For the text-containing cell, return its midpoint in (X, Y) coordinate format. 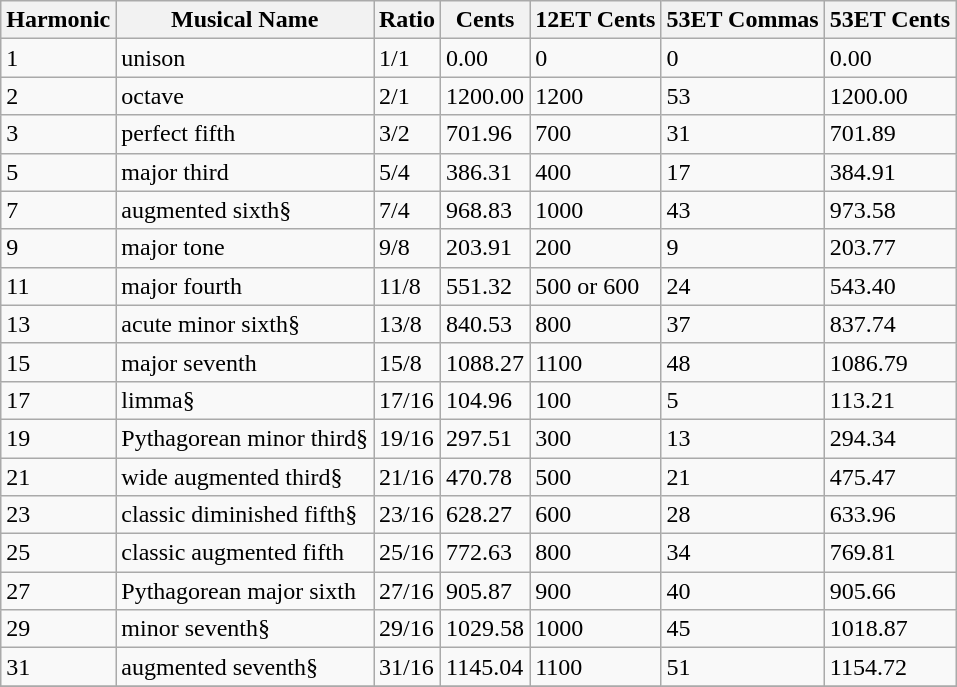
25 (58, 553)
600 (596, 515)
acute minor sixth§ (245, 324)
19 (58, 438)
classic augmented fifth (245, 553)
837.74 (890, 324)
28 (742, 515)
15 (58, 362)
34 (742, 553)
19/16 (408, 438)
400 (596, 172)
15/8 (408, 362)
1018.87 (890, 629)
200 (596, 248)
905.66 (890, 591)
augmented seventh§ (245, 667)
1088.27 (486, 362)
100 (596, 400)
major third (245, 172)
13/8 (408, 324)
973.58 (890, 210)
5/4 (408, 172)
major seventh (245, 362)
475.47 (890, 477)
wide augmented third§ (245, 477)
104.96 (486, 400)
2/1 (408, 96)
12ET Cents (596, 20)
840.53 (486, 324)
Cents (486, 20)
203.77 (890, 248)
772.63 (486, 553)
1/1 (408, 58)
21/16 (408, 477)
1145.04 (486, 667)
628.27 (486, 515)
24 (742, 286)
limma§ (245, 400)
Harmonic (58, 20)
Pythagorean major sixth (245, 591)
40 (742, 591)
31/16 (408, 667)
900 (596, 591)
perfect fifth (245, 134)
43 (742, 210)
11 (58, 286)
297.51 (486, 438)
Pythagorean minor third§ (245, 438)
octave (245, 96)
551.32 (486, 286)
633.96 (890, 515)
48 (742, 362)
9/8 (408, 248)
3/2 (408, 134)
unison (245, 58)
augmented sixth§ (245, 210)
29 (58, 629)
7/4 (408, 210)
37 (742, 324)
968.83 (486, 210)
500 (596, 477)
1200 (596, 96)
25/16 (408, 553)
23 (58, 515)
major fourth (245, 286)
1 (58, 58)
27 (58, 591)
769.81 (890, 553)
51 (742, 667)
701.89 (890, 134)
23/16 (408, 515)
11/8 (408, 286)
470.78 (486, 477)
29/16 (408, 629)
500 or 600 (596, 286)
7 (58, 210)
700 (596, 134)
major tone (245, 248)
minor seventh§ (245, 629)
17/16 (408, 400)
384.91 (890, 172)
1086.79 (890, 362)
386.31 (486, 172)
27/16 (408, 591)
905.87 (486, 591)
294.34 (890, 438)
45 (742, 629)
113.21 (890, 400)
203.91 (486, 248)
3 (58, 134)
1029.58 (486, 629)
53ET Commas (742, 20)
1154.72 (890, 667)
53ET Cents (890, 20)
Musical Name (245, 20)
53 (742, 96)
701.96 (486, 134)
543.40 (890, 286)
300 (596, 438)
2 (58, 96)
classic diminished fifth§ (245, 515)
Ratio (408, 20)
